Search for the cell housing the specified text and yield its [X, Y] center coordinate. 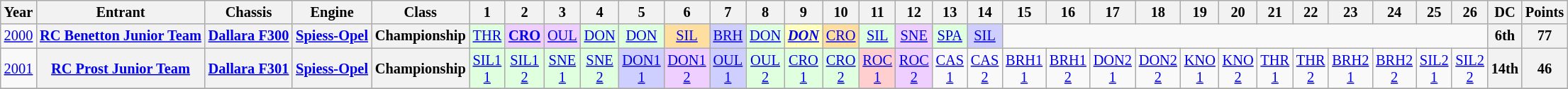
24 [1394, 12]
ROC2 [914, 69]
15 [1024, 12]
SNE2 [600, 69]
Dallara F300 [248, 36]
CRO1 [804, 69]
Points [1545, 12]
SIL21 [1434, 69]
7 [728, 12]
CAS2 [984, 69]
KNO1 [1200, 69]
OUL2 [765, 69]
DON12 [687, 69]
5 [641, 12]
10 [841, 12]
THR1 [1275, 69]
DC [1505, 12]
6th [1505, 36]
16 [1068, 12]
18 [1158, 12]
SIL11 [487, 69]
Dallara F301 [248, 69]
21 [1275, 12]
SIL22 [1469, 69]
SNE1 [562, 69]
SIL12 [525, 69]
23 [1350, 12]
4 [600, 12]
6 [687, 12]
14th [1505, 69]
OUL [562, 36]
8 [765, 12]
THR2 [1311, 69]
KNO2 [1238, 69]
19 [1200, 12]
BRH11 [1024, 69]
Year [18, 12]
BRH22 [1394, 69]
20 [1238, 12]
BRH21 [1350, 69]
12 [914, 12]
2001 [18, 69]
Chassis [248, 12]
DON11 [641, 69]
Entrant [121, 12]
BRH [728, 36]
13 [950, 12]
2000 [18, 36]
2 [525, 12]
3 [562, 12]
SPA [950, 36]
46 [1545, 69]
9 [804, 12]
22 [1311, 12]
77 [1545, 36]
25 [1434, 12]
Engine [332, 12]
THR [487, 36]
17 [1113, 12]
OUL1 [728, 69]
RC Benetton Junior Team [121, 36]
SNE [914, 36]
11 [877, 12]
CRO2 [841, 69]
Class [421, 12]
DON21 [1113, 69]
CAS1 [950, 69]
ROC1 [877, 69]
14 [984, 12]
1 [487, 12]
DON22 [1158, 69]
26 [1469, 12]
RC Prost Junior Team [121, 69]
BRH12 [1068, 69]
